From the cell containing the given text, extract its center point as (x, y) coordinate. 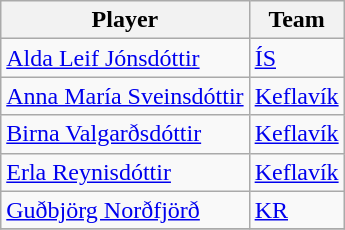
Anna María Sveinsdóttir (125, 96)
Erla Reynisdóttir (125, 172)
Birna Valgarðsdóttir (125, 134)
Team (296, 20)
ÍS (296, 58)
KR (296, 210)
Player (125, 20)
Alda Leif Jónsdóttir (125, 58)
Guðbjörg Norðfjörð (125, 210)
